Pinpoint the cell where the given text exists, returning its (X, Y) midpoint coordinate. 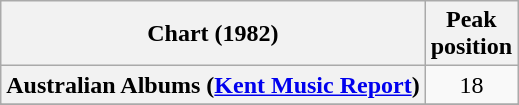
18 (471, 85)
Chart (1982) (213, 34)
Peakposition (471, 34)
Australian Albums (Kent Music Report) (213, 85)
